Output the [X, Y] coordinate of the center of the cell containing the given text.  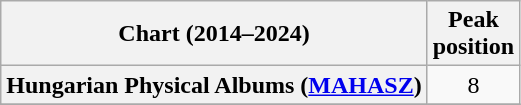
Chart (2014–2024) [214, 34]
Hungarian Physical Albums (MAHASZ) [214, 85]
Peakposition [473, 34]
8 [473, 85]
